Locate the cell with the specified text and output its [x, y] center coordinate. 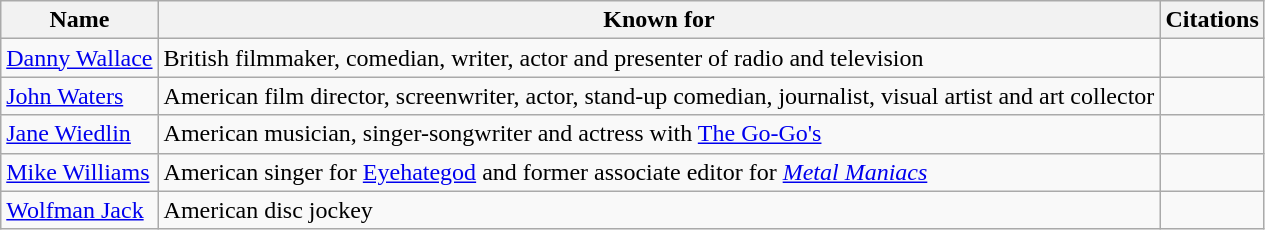
American singer for Eyehategod and former associate editor for Metal Maniacs [659, 172]
Wolfman Jack [80, 210]
Danny Wallace [80, 58]
American film director, screenwriter, actor, stand-up comedian, journalist, visual artist and art collector [659, 96]
Jane Wiedlin [80, 134]
American musician, singer-songwriter and actress with The Go-Go's [659, 134]
British filmmaker, comedian, writer, actor and presenter of radio and television [659, 58]
John Waters [80, 96]
Name [80, 20]
Citations [1212, 20]
American disc jockey [659, 210]
Known for [659, 20]
Mike Williams [80, 172]
